Capture the cell that displays the provided text and extract its [X, Y] central coordinate. 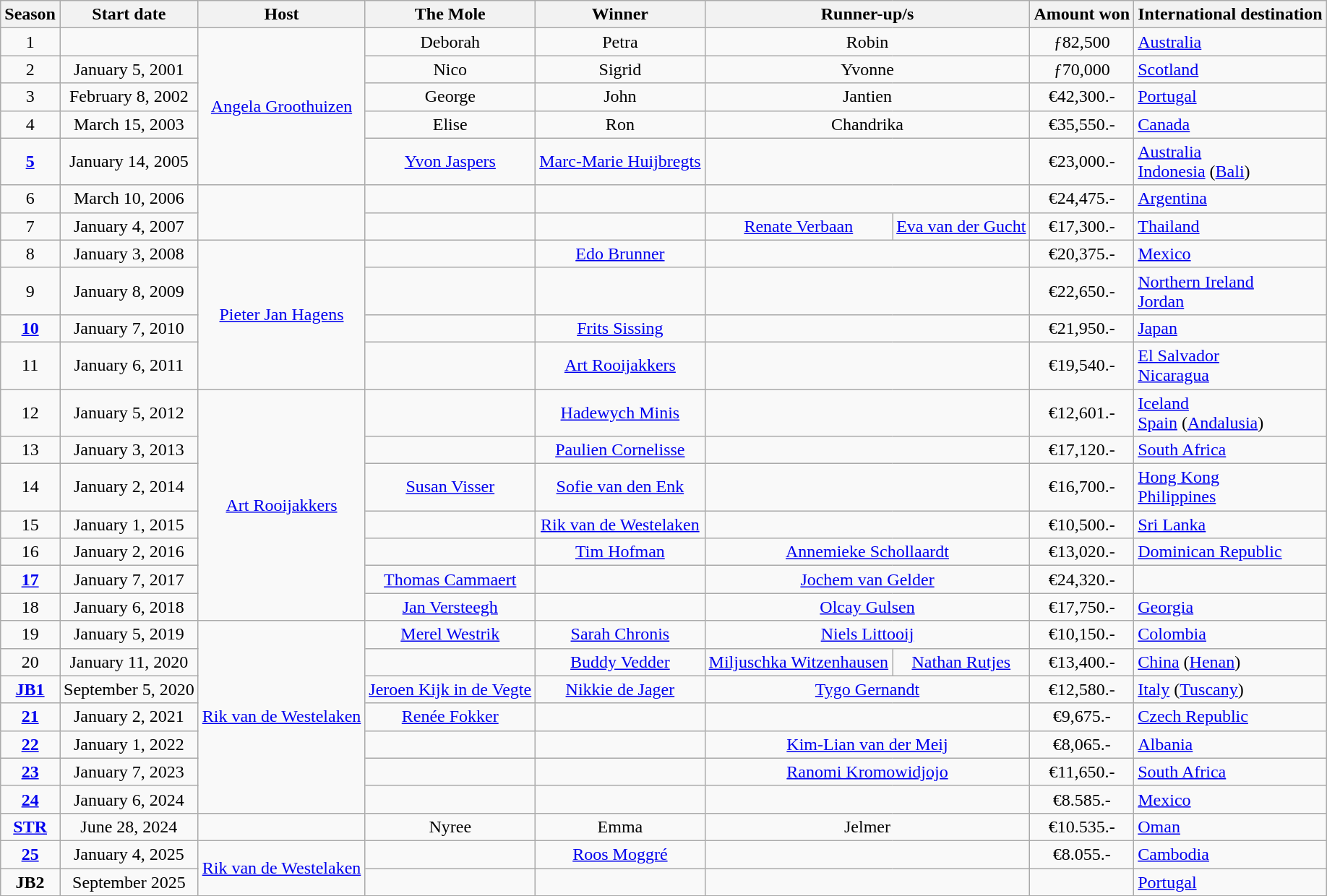
5 [30, 162]
Paulien Cornelisse [620, 450]
JB1 [30, 689]
Italy (Tuscany) [1230, 689]
Merel Westrik [450, 634]
January 2, 2016 [129, 552]
20 [30, 662]
January 14, 2005 [129, 162]
Olcay Gulsen [867, 607]
January 8, 2009 [129, 290]
Angela Groothuizen [282, 107]
€42,300.- [1082, 97]
Sarah Chronis [620, 634]
Jan Versteegh [450, 607]
16 [30, 552]
Miljuschka Witzenhausen [799, 662]
Tim Hofman [620, 552]
Canada [1230, 124]
January 2, 2014 [129, 487]
January 4, 2007 [129, 226]
AustraliaIndonesia (Bali) [1230, 162]
11 [30, 366]
El SalvadorNicaragua [1230, 366]
Nikkie de Jager [620, 689]
January 11, 2020 [129, 662]
Emma [620, 827]
ƒ70,000 [1082, 69]
18 [30, 607]
€9,675.- [1082, 717]
Jelmer [867, 827]
Winner [620, 14]
Argentina [1230, 199]
February 8, 2002 [129, 97]
Edo Brunner [620, 254]
Elise [450, 124]
September 5, 2020 [129, 689]
Ranomi Kromowidjojo [867, 772]
March 10, 2006 [129, 199]
Sigrid [620, 69]
€13,400.- [1082, 662]
International destination [1230, 14]
January 1, 2015 [129, 525]
January 2, 2021 [129, 717]
€17,750.- [1082, 607]
January 3, 2013 [129, 450]
21 [30, 717]
€35,550.- [1082, 124]
€19,540.- [1082, 366]
Frits Sissing [620, 328]
January 5, 2019 [129, 634]
Susan Visser [450, 487]
€16,700.- [1082, 487]
Nyree [450, 827]
€13,020.- [1082, 552]
Cambodia [1230, 854]
January 7, 2017 [129, 580]
Thailand [1230, 226]
Season [30, 14]
€10,150.- [1082, 634]
€22,650.- [1082, 290]
€8.585.- [1082, 799]
23 [30, 772]
10 [30, 328]
June 28, 2024 [129, 827]
Albania [1230, 744]
January 5, 2012 [129, 412]
STR [30, 827]
Renate Verbaan [799, 226]
Ron [620, 124]
Pieter Jan Hagens [282, 314]
IcelandSpain (Andalusia) [1230, 412]
Jochem van Gelder [867, 580]
€23,000.- [1082, 162]
€8,065.- [1082, 744]
January 6, 2024 [129, 799]
Nathan Rutjes [961, 662]
4 [30, 124]
€17,120.- [1082, 450]
March 15, 2003 [129, 124]
Thomas Cammaert [450, 580]
Sofie van den Enk [620, 487]
Chandrika [867, 124]
€11,650.- [1082, 772]
1 [30, 42]
JB2 [30, 882]
Runner-up/s [867, 14]
Robin [867, 42]
Dominican Republic [1230, 552]
January 5, 2001 [129, 69]
Sri Lanka [1230, 525]
Nico [450, 69]
9 [30, 290]
€12,601.- [1082, 412]
2 [30, 69]
John [620, 97]
12 [30, 412]
7 [30, 226]
Northern IrelandJordan [1230, 290]
13 [30, 450]
€21,950.- [1082, 328]
Deborah [450, 42]
€10.535.- [1082, 827]
Hong KongPhilippines [1230, 487]
25 [30, 854]
September 2025 [129, 882]
14 [30, 487]
January 4, 2025 [129, 854]
15 [30, 525]
Petra [620, 42]
Niels Littooij [867, 634]
Jantien [867, 97]
8 [30, 254]
Hadewych Minis [620, 412]
17 [30, 580]
January 7, 2010 [129, 328]
Renée Fokker [450, 717]
Kim-Lian van der Meij [867, 744]
Tygo Gernandt [867, 689]
Georgia [1230, 607]
January 6, 2018 [129, 607]
€24,475.- [1082, 199]
3 [30, 97]
€12,580.- [1082, 689]
Scotland [1230, 69]
Annemieke Schollaardt [867, 552]
January 3, 2008 [129, 254]
19 [30, 634]
Marc-Marie Huijbregts [620, 162]
January 6, 2011 [129, 366]
€10,500.- [1082, 525]
Colombia [1230, 634]
Jeroen Kijk in de Vegte [450, 689]
Australia [1230, 42]
€8.055.- [1082, 854]
Start date [129, 14]
Yvonne [867, 69]
Japan [1230, 328]
Eva van der Gucht [961, 226]
22 [30, 744]
€24,320.- [1082, 580]
ƒ82,500 [1082, 42]
January 1, 2022 [129, 744]
Oman [1230, 827]
China (Henan) [1230, 662]
The Mole [450, 14]
Roos Moggré [620, 854]
€17,300.- [1082, 226]
Host [282, 14]
24 [30, 799]
Amount won [1082, 14]
Czech Republic [1230, 717]
Buddy Vedder [620, 662]
€20,375.- [1082, 254]
6 [30, 199]
January 7, 2023 [129, 772]
Yvon Jaspers [450, 162]
George [450, 97]
